Detect which cell encompasses the target text, then output its [x, y] center coordinate. 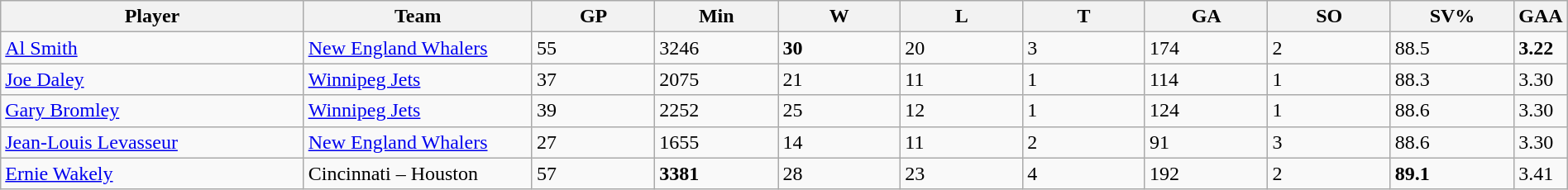
GP [593, 17]
3381 [716, 173]
174 [1206, 48]
3.41 [1542, 173]
Cincinnati – Houston [418, 173]
55 [593, 48]
88.5 [1452, 48]
39 [593, 111]
SV% [1452, 17]
Player [152, 17]
192 [1206, 173]
2075 [716, 79]
37 [593, 79]
3.22 [1542, 48]
4 [1084, 173]
Gary Bromley [152, 111]
Team [418, 17]
28 [839, 173]
3246 [716, 48]
30 [839, 48]
GA [1206, 17]
L [962, 17]
25 [839, 111]
27 [593, 142]
W [839, 17]
91 [1206, 142]
Min [716, 17]
88.3 [1452, 79]
Ernie Wakely [152, 173]
1655 [716, 142]
23 [962, 173]
Jean-Louis Levasseur [152, 142]
Joe Daley [152, 79]
Al Smith [152, 48]
12 [962, 111]
2252 [716, 111]
114 [1206, 79]
57 [593, 173]
124 [1206, 111]
14 [839, 142]
20 [962, 48]
89.1 [1452, 173]
SO [1329, 17]
GAA [1542, 17]
21 [839, 79]
T [1084, 17]
